Determine the (X, Y) coordinate at the center of the cell enclosing the given text.  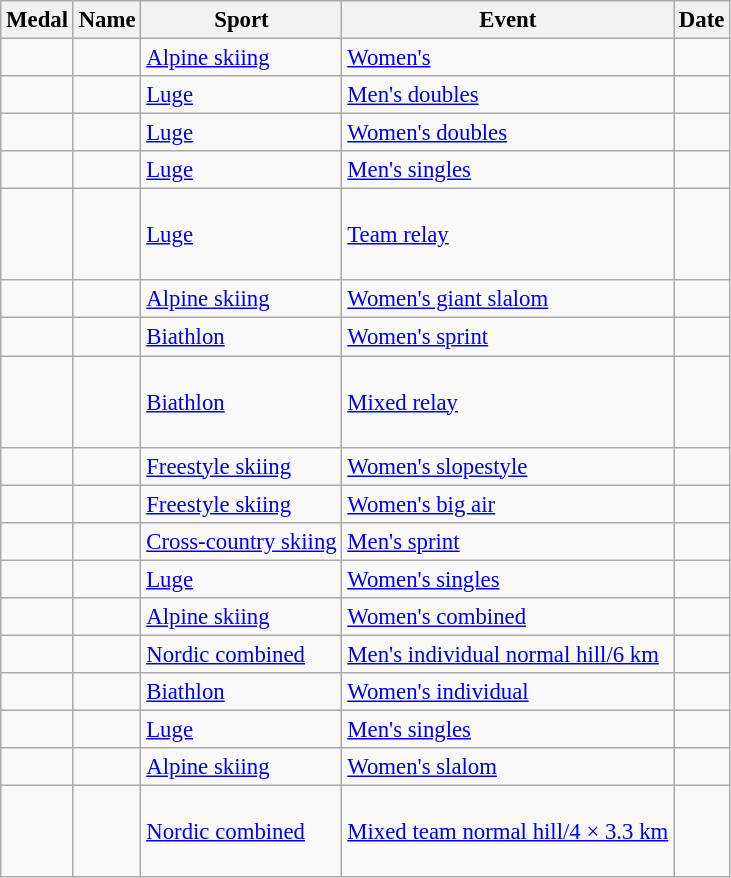
Mixed relay (508, 402)
Sport (242, 20)
Team relay (508, 235)
Women's giant slalom (508, 299)
Women's sprint (508, 337)
Men's individual normal hill/6 km (508, 654)
Women's big air (508, 504)
Women's slalom (508, 767)
Date (702, 20)
Mixed team normal hill/4 × 3.3 km (508, 832)
Women's doubles (508, 133)
Medal (38, 20)
Women's (508, 58)
Women's combined (508, 617)
Men's doubles (508, 95)
Cross-country skiing (242, 541)
Name (107, 20)
Women's slopestyle (508, 466)
Event (508, 20)
Women's individual (508, 692)
Men's sprint (508, 541)
Women's singles (508, 579)
